Search for the cell housing the specified text and yield its [x, y] center coordinate. 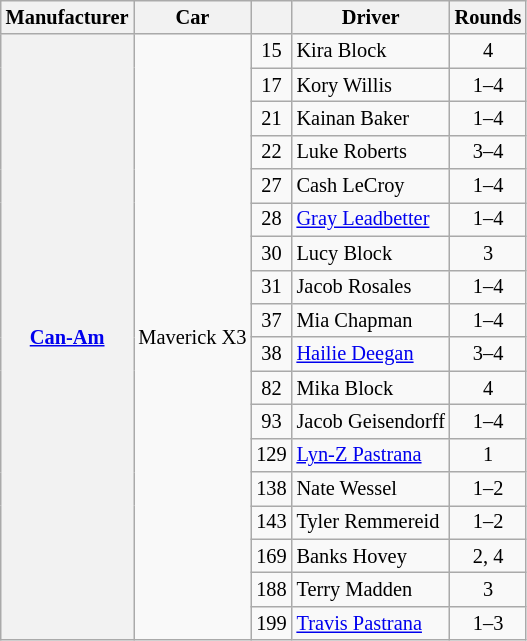
Can-Am [68, 337]
Gray Leadbetter [371, 219]
188 [271, 589]
28 [271, 219]
Hailie Deegan [371, 354]
Manufacturer [68, 17]
Driver [371, 17]
169 [271, 556]
15 [271, 51]
Mika Block [371, 388]
Car [193, 17]
Banks Hovey [371, 556]
Lucy Block [371, 253]
138 [271, 489]
21 [271, 118]
Terry Madden [371, 589]
27 [271, 186]
Rounds [488, 17]
22 [271, 152]
38 [271, 354]
17 [271, 85]
Maverick X3 [193, 337]
31 [271, 287]
Cash LeCroy [371, 186]
30 [271, 253]
93 [271, 421]
143 [271, 522]
Nate Wessel [371, 489]
Jacob Rosales [371, 287]
37 [271, 320]
Jacob Geisendorff [371, 421]
Travis Pastrana [371, 623]
Kainan Baker [371, 118]
Tyler Remmereid [371, 522]
1–3 [488, 623]
199 [271, 623]
Kira Block [371, 51]
Kory Willis [371, 85]
1 [488, 455]
82 [271, 388]
Lyn-Z Pastrana [371, 455]
129 [271, 455]
2, 4 [488, 556]
Mia Chapman [371, 320]
Luke Roberts [371, 152]
